Return the [X, Y] coordinate for the center point of the cell that contains the specified text.  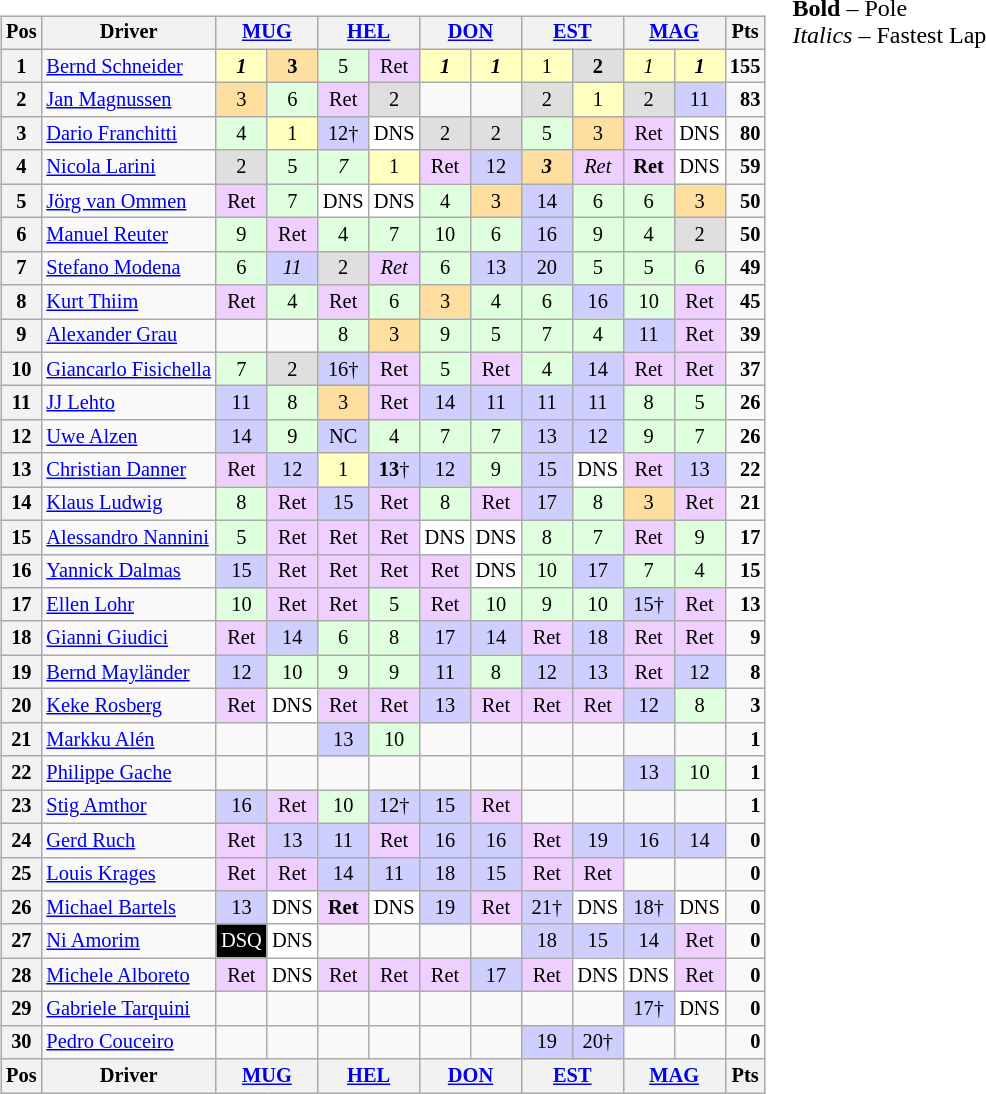
Markku Alén [128, 739]
83 [745, 100]
Giancarlo Fisichella [128, 369]
27 [21, 941]
20† [598, 1042]
Alexander Grau [128, 336]
Manuel Reuter [128, 235]
Michele Alboreto [128, 975]
Gabriele Tarquini [128, 1009]
Gerd Ruch [128, 840]
Pedro Couceiro [128, 1042]
25 [21, 874]
28 [21, 975]
Michael Bartels [128, 908]
Kurt Thiim [128, 302]
Bernd Schneider [128, 66]
49 [745, 268]
24 [21, 840]
Jan Magnussen [128, 100]
29 [21, 1009]
17† [648, 1009]
39 [745, 336]
Jörg van Ommen [128, 201]
37 [745, 369]
Louis Krages [128, 874]
18† [648, 908]
Dario Franchitti [128, 134]
Stefano Modena [128, 268]
Philippe Gache [128, 773]
45 [745, 302]
Bernd Mayländer [128, 672]
13† [394, 470]
Klaus Ludwig [128, 504]
23 [21, 807]
Alessandro Nannini [128, 537]
Uwe Alzen [128, 437]
Ellen Lohr [128, 605]
Ni Amorim [128, 941]
Stig Amthor [128, 807]
Nicola Larini [128, 167]
Keke Rosberg [128, 706]
Gianni Giudici [128, 638]
15† [648, 605]
JJ Lehto [128, 403]
59 [745, 167]
80 [745, 134]
155 [745, 66]
16† [344, 369]
DSQ [242, 941]
NC [344, 437]
21† [546, 908]
30 [21, 1042]
Christian Danner [128, 470]
Yannick Dalmas [128, 571]
